Locate the cell with the specified text and output its (x, y) center coordinate. 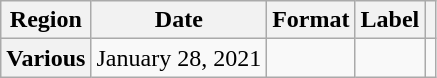
Format (311, 20)
Date (179, 20)
January 28, 2021 (179, 58)
Region (46, 20)
Label (390, 20)
Various (46, 58)
